Extract the (X, Y) coordinate from the center of the cell holding the provided text.  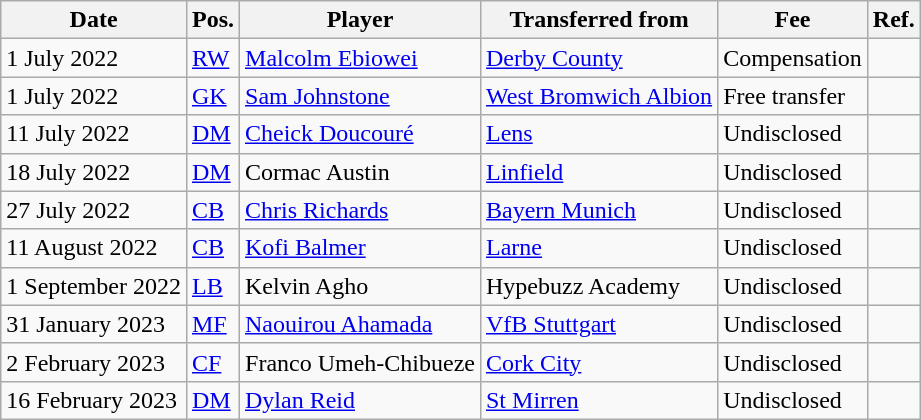
Hypebuzz Academy (598, 286)
Chris Richards (360, 210)
Franco Umeh-Chibueze (360, 362)
Bayern Munich (598, 210)
16 February 2023 (94, 400)
CF (212, 362)
Fee (793, 20)
2 February 2023 (94, 362)
Sam Johnstone (360, 96)
Compensation (793, 58)
RW (212, 58)
Derby County (598, 58)
Ref. (894, 20)
Naouirou Ahamada (360, 324)
1 September 2022 (94, 286)
Date (94, 20)
Cormac Austin (360, 172)
Kofi Balmer (360, 248)
St Mirren (598, 400)
Pos. (212, 20)
Dylan Reid (360, 400)
Free transfer (793, 96)
Lens (598, 134)
18 July 2022 (94, 172)
VfB Stuttgart (598, 324)
Cheick Doucouré (360, 134)
Cork City (598, 362)
11 August 2022 (94, 248)
27 July 2022 (94, 210)
11 July 2022 (94, 134)
West Bromwich Albion (598, 96)
GK (212, 96)
Malcolm Ebiowei (360, 58)
31 January 2023 (94, 324)
LB (212, 286)
Player (360, 20)
Transferred from (598, 20)
Linfield (598, 172)
Larne (598, 248)
MF (212, 324)
Kelvin Agho (360, 286)
